Locate the cell with the specified text and output its [X, Y] center coordinate. 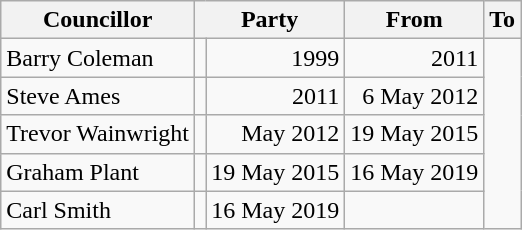
6 May 2012 [414, 96]
May 2012 [276, 134]
1999 [276, 58]
Councillor [98, 20]
Graham Plant [98, 172]
Party [270, 20]
From [414, 20]
Carl Smith [98, 210]
To [502, 20]
Barry Coleman [98, 58]
Trevor Wainwright [98, 134]
Steve Ames [98, 96]
